Return (X, Y) of the center of cell containing provided text 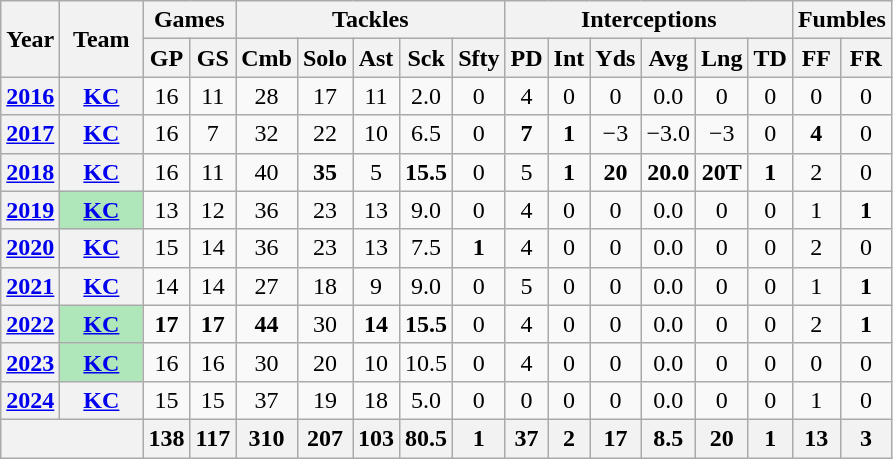
Team (102, 39)
Sck (426, 58)
5.0 (426, 400)
2019 (30, 210)
Int (569, 58)
Solo (324, 58)
−3.0 (668, 134)
27 (267, 286)
FF (816, 58)
207 (324, 438)
Avg (668, 58)
8.5 (668, 438)
2.0 (426, 96)
Tackles (370, 20)
10.5 (426, 362)
2021 (30, 286)
Year (30, 39)
2023 (30, 362)
PD (526, 58)
22 (324, 134)
32 (267, 134)
FR (866, 58)
19 (324, 400)
Cmb (267, 58)
Yds (616, 58)
2018 (30, 172)
Ast (376, 58)
44 (267, 324)
Sfty (479, 58)
TD (770, 58)
GP (166, 58)
Fumbles (842, 20)
7.5 (426, 248)
117 (213, 438)
Interceptions (648, 20)
20.0 (668, 172)
20T (722, 172)
40 (267, 172)
2020 (30, 248)
35 (324, 172)
6.5 (426, 134)
2017 (30, 134)
Games (190, 20)
2016 (30, 96)
Lng (722, 58)
2024 (30, 400)
80.5 (426, 438)
310 (267, 438)
28 (267, 96)
103 (376, 438)
9 (376, 286)
2022 (30, 324)
3 (866, 438)
138 (166, 438)
12 (213, 210)
GS (213, 58)
